For the text-containing cell, return its midpoint in [X, Y] coordinate format. 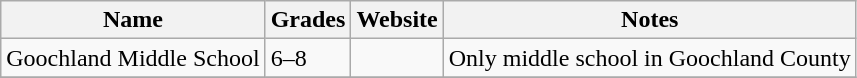
Notes [650, 20]
Goochland Middle School [133, 58]
Only middle school in Goochland County [650, 58]
Name [133, 20]
6–8 [308, 58]
Grades [308, 20]
Website [397, 20]
